Extract the [x, y] coordinate from the center of the cell holding the provided text.  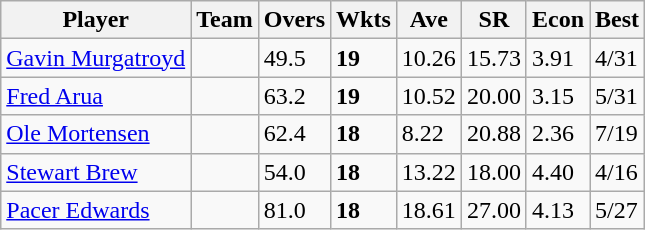
Pacer Edwards [96, 210]
2.36 [558, 134]
Ave [428, 20]
Econ [558, 20]
4.13 [558, 210]
5/31 [618, 96]
18.61 [428, 210]
3.15 [558, 96]
7/19 [618, 134]
Wkts [364, 20]
SR [494, 20]
Best [618, 20]
Ole Mortensen [96, 134]
4/31 [618, 58]
Stewart Brew [96, 172]
Gavin Murgatroyd [96, 58]
49.5 [294, 58]
Player [96, 20]
5/27 [618, 210]
Overs [294, 20]
3.91 [558, 58]
4/16 [618, 172]
10.26 [428, 58]
4.40 [558, 172]
8.22 [428, 134]
81.0 [294, 210]
62.4 [294, 134]
27.00 [494, 210]
54.0 [294, 172]
20.00 [494, 96]
Team [225, 20]
13.22 [428, 172]
63.2 [294, 96]
Fred Arua [96, 96]
20.88 [494, 134]
15.73 [494, 58]
10.52 [428, 96]
18.00 [494, 172]
